Capture the cell that displays the provided text and extract its [X, Y] central coordinate. 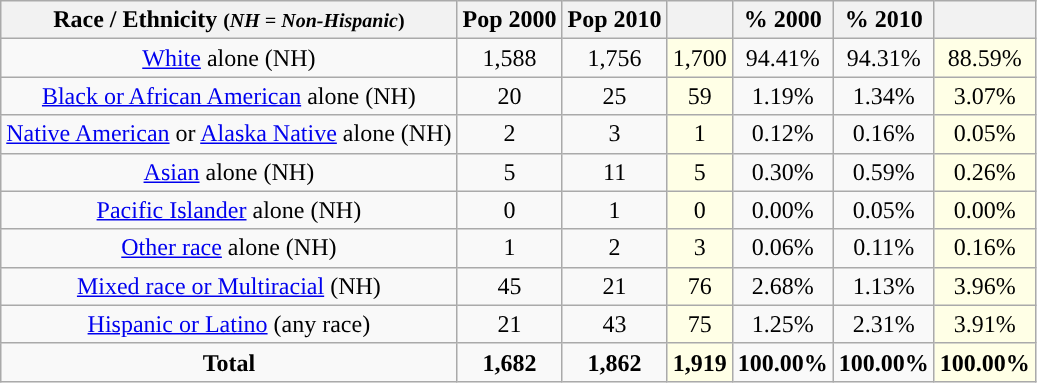
20 [510, 96]
Mixed race or Multiracial (NH) [229, 286]
1.19% [782, 96]
2.31% [884, 324]
45 [510, 286]
Other race alone (NH) [229, 248]
0.12% [782, 134]
% 2010 [884, 20]
Hispanic or Latino (any race) [229, 324]
1,700 [700, 58]
Pop 2010 [614, 20]
3.07% [984, 96]
Pacific Islander alone (NH) [229, 210]
Pop 2000 [510, 20]
1.25% [782, 324]
25 [614, 96]
% 2000 [782, 20]
White alone (NH) [229, 58]
3.96% [984, 286]
0.11% [884, 248]
94.31% [884, 58]
2.68% [782, 286]
1.13% [884, 286]
Total [229, 362]
Asian alone (NH) [229, 172]
0.06% [782, 248]
43 [614, 324]
1,919 [700, 362]
11 [614, 172]
59 [700, 96]
3.91% [984, 324]
76 [700, 286]
0.30% [782, 172]
94.41% [782, 58]
Race / Ethnicity (NH = Non-Hispanic) [229, 20]
1.34% [884, 96]
1,682 [510, 362]
1,588 [510, 58]
0.26% [984, 172]
88.59% [984, 58]
1,756 [614, 58]
1,862 [614, 362]
Black or African American alone (NH) [229, 96]
75 [700, 324]
Native American or Alaska Native alone (NH) [229, 134]
0.59% [884, 172]
